Output the [x, y] coordinate of the center of the cell containing the given text.  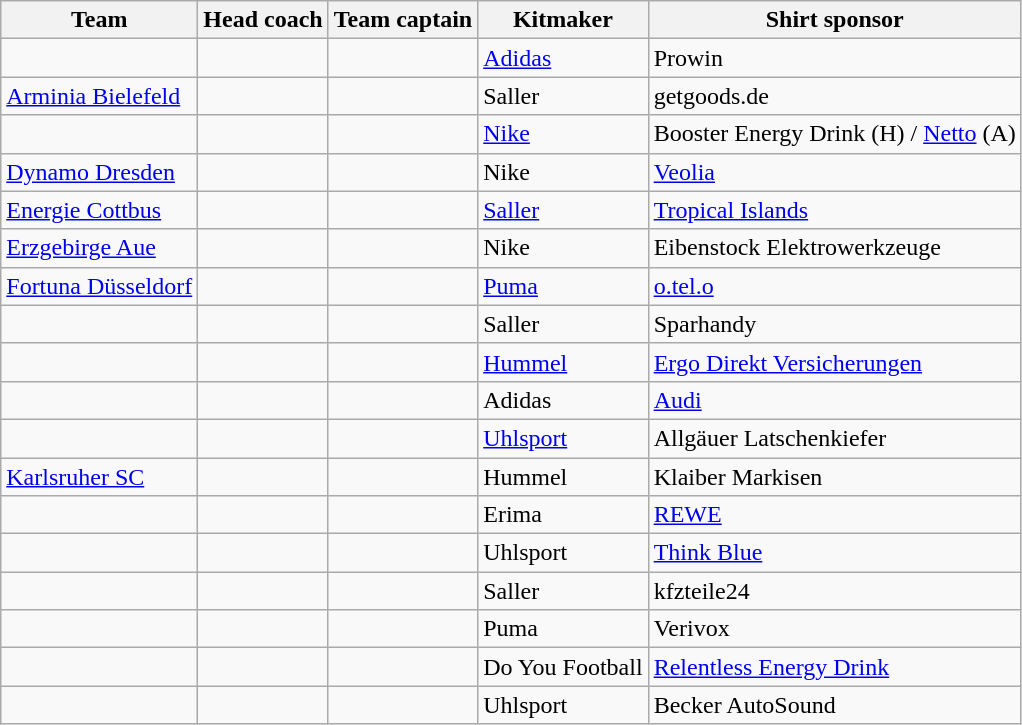
Relentless Energy Drink [834, 667]
Arminia Bielefeld [100, 96]
Eibenstock Elektrowerkzeuge [834, 248]
Karlsruher SC [100, 477]
REWE [834, 515]
Booster Energy Drink (H) / Netto (A) [834, 134]
kfzteile24 [834, 591]
Do You Football [563, 667]
Think Blue [834, 553]
o.tel.o [834, 286]
getgoods.de [834, 96]
Tropical Islands [834, 210]
Fortuna Düsseldorf [100, 286]
Erzgebirge Aue [100, 248]
Allgäuer Latschenkiefer [834, 438]
Energie Cottbus [100, 210]
Veolia [834, 172]
Team [100, 20]
Sparhandy [834, 324]
Team captain [403, 20]
Shirt sponsor [834, 20]
Audi [834, 400]
Dynamo Dresden [100, 172]
Verivox [834, 629]
Klaiber Markisen [834, 477]
Prowin [834, 58]
Kitmaker [563, 20]
Erima [563, 515]
Ergo Direkt Versicherungen [834, 362]
Head coach [263, 20]
Becker AutoSound [834, 705]
